Detect which cell encompasses the target text, then output its [x, y] center coordinate. 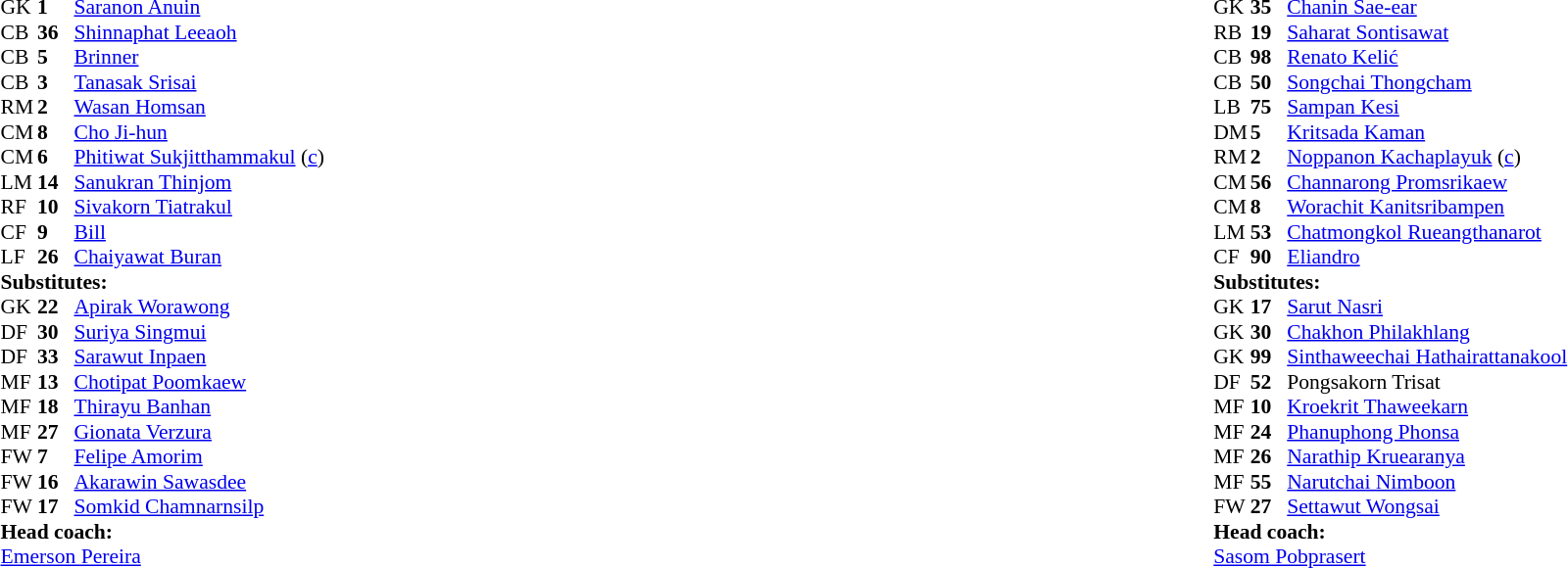
Chotipat Poomkaew [200, 382]
24 [1269, 432]
Chatmongkol Rueangthanarot [1427, 232]
Sampan Kesi [1427, 107]
16 [56, 482]
Saharat Sontisawat [1427, 32]
18 [56, 406]
Shinnaphat Leeaoh [200, 32]
Wasan Homsan [200, 107]
Apirak Worawong [200, 307]
Bill [200, 232]
Thirayu Banhan [200, 406]
Settawut Wongsai [1427, 506]
RB [1232, 32]
Brinner [200, 58]
RF [19, 207]
Chakhon Philakhlang [1427, 332]
19 [1269, 32]
Eliandro [1427, 258]
Narutchai Nimboon [1427, 482]
Kritsada Kaman [1427, 132]
Somkid Chamnarnsilp [200, 506]
Gionata Verzura [200, 432]
Songchai Thongcham [1427, 82]
53 [1269, 232]
Narathip Kruearanya [1427, 457]
7 [56, 457]
75 [1269, 107]
DM [1232, 132]
33 [56, 357]
Sivakorn Tiatrakul [200, 207]
55 [1269, 482]
Suriya Singmui [200, 332]
Phitiwat Sukjitthammakul (c) [200, 158]
Worachit Kanitsribampen [1427, 207]
Phanuphong Phonsa [1427, 432]
99 [1269, 357]
Sarut Nasri [1427, 307]
Akarawin Sawasdee [200, 482]
52 [1269, 382]
Kroekrit Thaweekarn [1427, 406]
6 [56, 158]
3 [56, 82]
Sarawut Inpaen [200, 357]
Renato Kelić [1427, 58]
Channarong Promsrikaew [1427, 182]
Noppanon Kachaplayuk (c) [1427, 158]
13 [56, 382]
Felipe Amorim [200, 457]
90 [1269, 258]
Cho Ji-hun [200, 132]
LB [1232, 107]
Chaiyawat Buran [200, 258]
98 [1269, 58]
Sanukran Thinjom [200, 182]
56 [1269, 182]
Pongsakorn Trisat [1427, 382]
14 [56, 182]
36 [56, 32]
LF [19, 258]
Sinthaweechai Hathairattanakool [1427, 357]
50 [1269, 82]
9 [56, 232]
Tanasak Srisai [200, 82]
22 [56, 307]
